Capture the cell that displays the provided text and extract its (x, y) central coordinate. 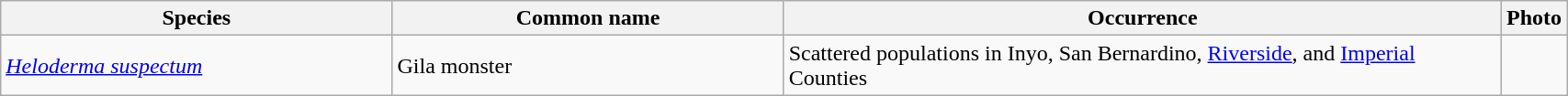
Occurrence (1143, 18)
Species (197, 18)
Photo (1534, 18)
Heloderma suspectum (197, 66)
Common name (588, 18)
Gila monster (588, 66)
Scattered populations in Inyo, San Bernardino, Riverside, and Imperial Counties (1143, 66)
